From the cell containing the given text, extract its center point as (x, y) coordinate. 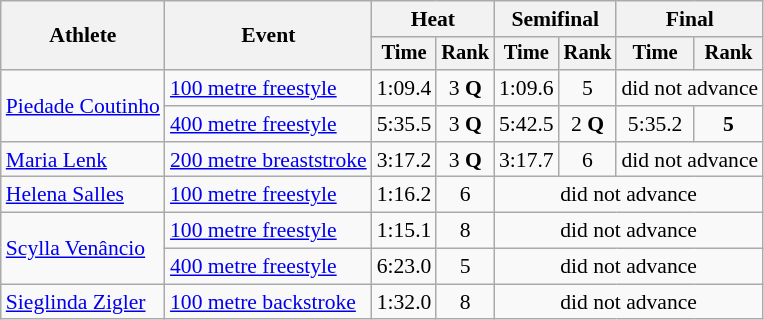
100 metre backstroke (268, 302)
Semifinal (555, 19)
1:09.6 (526, 88)
1:32.0 (404, 302)
5:42.5 (526, 124)
Sieglinda Zigler (83, 302)
1:09.4 (404, 88)
Final (690, 19)
Athlete (83, 36)
200 metre breaststroke (268, 160)
2 Q (588, 124)
1:16.2 (404, 195)
Scylla Venâncio (83, 248)
Heat (433, 19)
5:35.5 (404, 124)
Helena Salles (83, 195)
Piedade Coutinho (83, 106)
3:17.7 (526, 160)
Event (268, 36)
5:35.2 (655, 124)
Maria Lenk (83, 160)
3:17.2 (404, 160)
1:15.1 (404, 231)
6:23.0 (404, 267)
